Return (X, Y) of the center of cell containing provided text 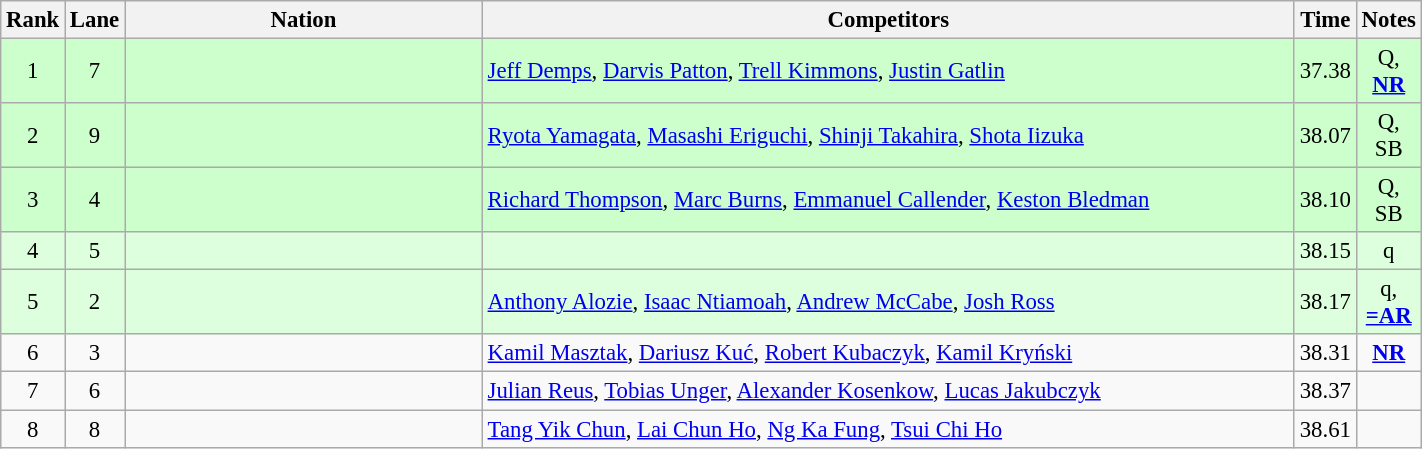
NR (1388, 353)
Lane (95, 20)
q (1388, 251)
37.38 (1325, 72)
38.17 (1325, 302)
Rank (33, 20)
38.10 (1325, 200)
Richard Thompson, Marc Burns, Emmanuel Callender, Keston Bledman (888, 200)
Tang Yik Chun, Lai Chun Ho, Ng Ka Fung, Tsui Chi Ho (888, 429)
Jeff Demps, Darvis Patton, Trell Kimmons, Justin Gatlin (888, 72)
9 (95, 136)
Nation (304, 20)
38.15 (1325, 251)
1 (33, 72)
Julian Reus, Tobias Unger, Alexander Kosenkow, Lucas Jakubczyk (888, 391)
38.61 (1325, 429)
q, =AR (1388, 302)
Competitors (888, 20)
Q, NR (1388, 72)
Ryota Yamagata, Masashi Eriguchi, Shinji Takahira, Shota Iizuka (888, 136)
Anthony Alozie, Isaac Ntiamoah, Andrew McCabe, Josh Ross (888, 302)
Notes (1388, 20)
38.31 (1325, 353)
38.07 (1325, 136)
Time (1325, 20)
38.37 (1325, 391)
Kamil Masztak, Dariusz Kuć, Robert Kubaczyk, Kamil Kryński (888, 353)
